Provide the (X, Y) coordinate of the cell's center where the given text is located.  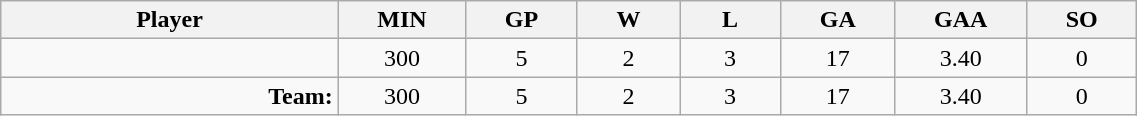
L (730, 20)
GA (838, 20)
Team: (170, 96)
W (628, 20)
SO (1081, 20)
MIN (402, 20)
GP (522, 20)
GAA (961, 20)
Player (170, 20)
